From the cell containing the given text, extract its center point as (x, y) coordinate. 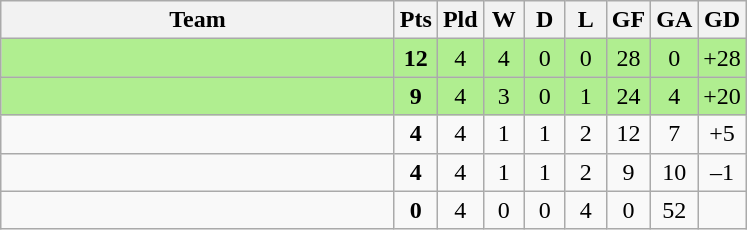
GA (674, 20)
Pts (416, 20)
Pld (460, 20)
10 (674, 172)
28 (628, 58)
L (586, 20)
Team (198, 20)
+5 (722, 134)
7 (674, 134)
+28 (722, 58)
3 (504, 96)
24 (628, 96)
GD (722, 20)
–1 (722, 172)
GF (628, 20)
52 (674, 210)
D (544, 20)
W (504, 20)
+20 (722, 96)
